Detect which cell encompasses the target text, then output its [x, y] center coordinate. 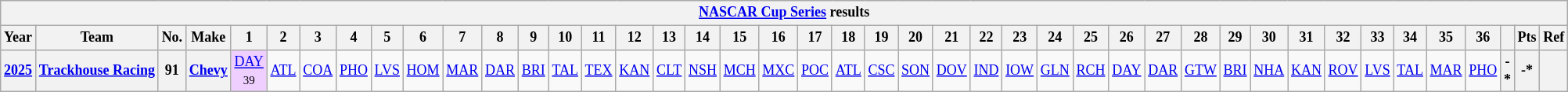
2 [283, 38]
Make [208, 38]
NASCAR Cup Series results [784, 13]
POC [815, 71]
3 [318, 38]
GTW [1201, 71]
35 [1446, 38]
27 [1163, 38]
24 [1055, 38]
Trackhouse Racing [97, 71]
12 [635, 38]
No. [172, 38]
NSH [703, 71]
8 [501, 38]
22 [986, 38]
Year [19, 38]
DAY39 [249, 71]
13 [670, 38]
17 [815, 38]
33 [1377, 38]
19 [881, 38]
IOW [1020, 71]
15 [739, 38]
11 [599, 38]
7 [462, 38]
Team [97, 38]
Ref [1554, 38]
23 [1020, 38]
1 [249, 38]
CLT [670, 71]
Chevy [208, 71]
CSC [881, 71]
ROV [1343, 71]
GLN [1055, 71]
5 [387, 38]
TEX [599, 71]
29 [1235, 38]
28 [1201, 38]
6 [423, 38]
4 [354, 38]
20 [915, 38]
DOV [951, 71]
21 [951, 38]
31 [1307, 38]
HOM [423, 71]
MCH [739, 71]
RCH [1091, 71]
14 [703, 38]
9 [534, 38]
26 [1127, 38]
36 [1483, 38]
NHA [1269, 71]
DAY [1127, 71]
10 [565, 38]
COA [318, 71]
34 [1410, 38]
IND [986, 71]
32 [1343, 38]
2025 [19, 71]
16 [779, 38]
Pts [1527, 38]
SON [915, 71]
MXC [779, 71]
25 [1091, 38]
30 [1269, 38]
91 [172, 71]
18 [848, 38]
